Detect which cell encompasses the target text, then output its (X, Y) center coordinate. 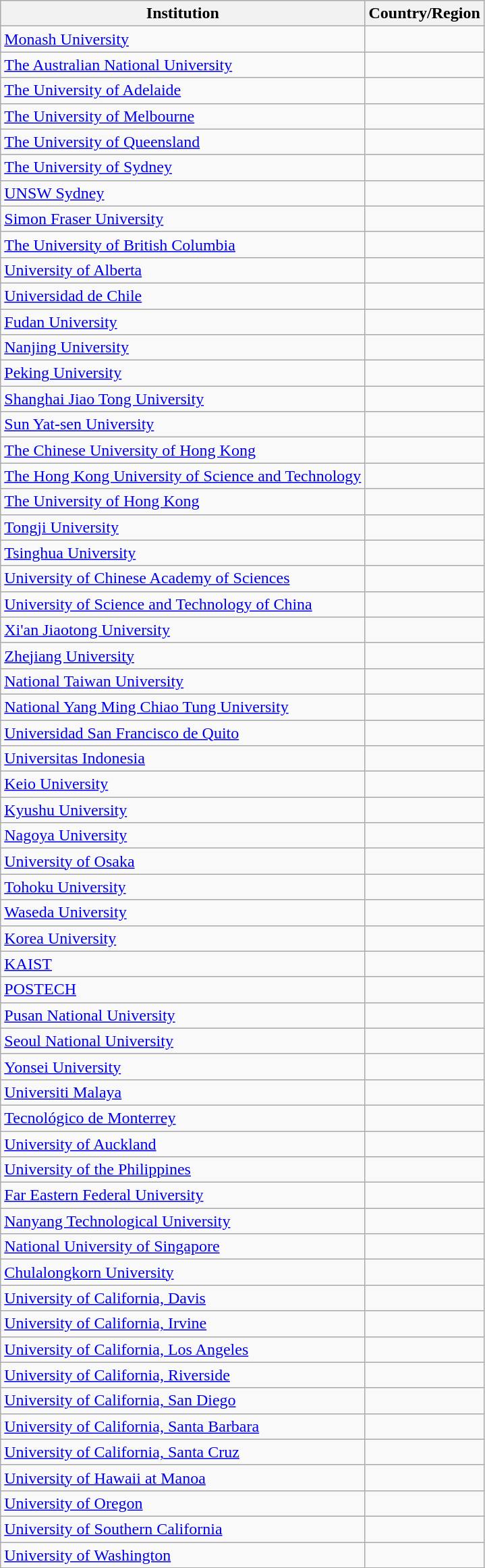
Keio University (183, 784)
The University of Melbourne (183, 116)
Universitas Indonesia (183, 759)
Simon Fraser University (183, 219)
Seoul National University (183, 1041)
Zhejiang University (183, 655)
Chulalongkorn University (183, 1272)
Universidad San Francisco de Quito (183, 732)
National Taiwan University (183, 681)
Universiti Malaya (183, 1092)
University of California, San Diego (183, 1401)
University of Chinese Academy of Sciences (183, 578)
Sun Yat-sen University (183, 425)
Nanjing University (183, 348)
The University of Adelaide (183, 90)
University of California, Santa Cruz (183, 1452)
Kyushu University (183, 810)
Tsinghua University (183, 553)
University of Oregon (183, 1503)
Waseda University (183, 913)
University of the Philippines (183, 1170)
University of California, Los Angeles (183, 1349)
KAIST (183, 964)
Peking University (183, 373)
Korea University (183, 938)
UNSW Sydney (183, 193)
Tongji University (183, 527)
The Hong Kong University of Science and Technology (183, 476)
University of California, Riverside (183, 1375)
The University of Hong Kong (183, 502)
Far Eastern Federal University (183, 1195)
Universidad de Chile (183, 296)
Nanyang Technological University (183, 1221)
Monash University (183, 39)
Institution (183, 13)
Nagoya University (183, 836)
University of Science and Technology of China (183, 604)
Xi'an Jiaotong University (183, 630)
The University of Sydney (183, 167)
Country/Region (424, 13)
University of California, Davis (183, 1298)
University of California, Irvine (183, 1324)
University of California, Santa Barbara (183, 1426)
The University of Queensland (183, 142)
University of Auckland (183, 1144)
The University of British Columbia (183, 244)
Tecnológico de Monterrey (183, 1118)
University of Osaka (183, 861)
Yonsei University (183, 1066)
The Australian National University (183, 65)
University of Southern California (183, 1529)
The Chinese University of Hong Kong (183, 450)
National Yang Ming Chiao Tung University (183, 707)
University of Hawaii at Manoa (183, 1478)
National University of Singapore (183, 1247)
Shanghai Jiao Tong University (183, 399)
University of Alberta (183, 270)
POSTECH (183, 990)
Pusan National University (183, 1015)
Fudan University (183, 322)
Tohoku University (183, 887)
University of Washington (183, 1555)
